Capture the cell that displays the provided text and extract its [X, Y] central coordinate. 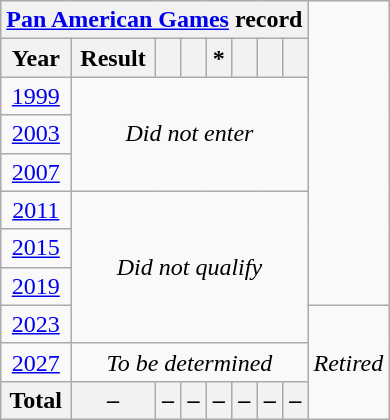
Did not enter [190, 134]
Pan American Games record [154, 20]
To be determined [190, 362]
2023 [36, 324]
Retired [348, 362]
* [218, 58]
Did not qualify [190, 267]
Total [36, 400]
Result [113, 58]
1999 [36, 96]
2007 [36, 172]
2003 [36, 134]
2027 [36, 362]
2015 [36, 248]
2019 [36, 286]
2011 [36, 210]
Year [36, 58]
